Extract the (x, y) coordinate from the center of the cell holding the provided text.  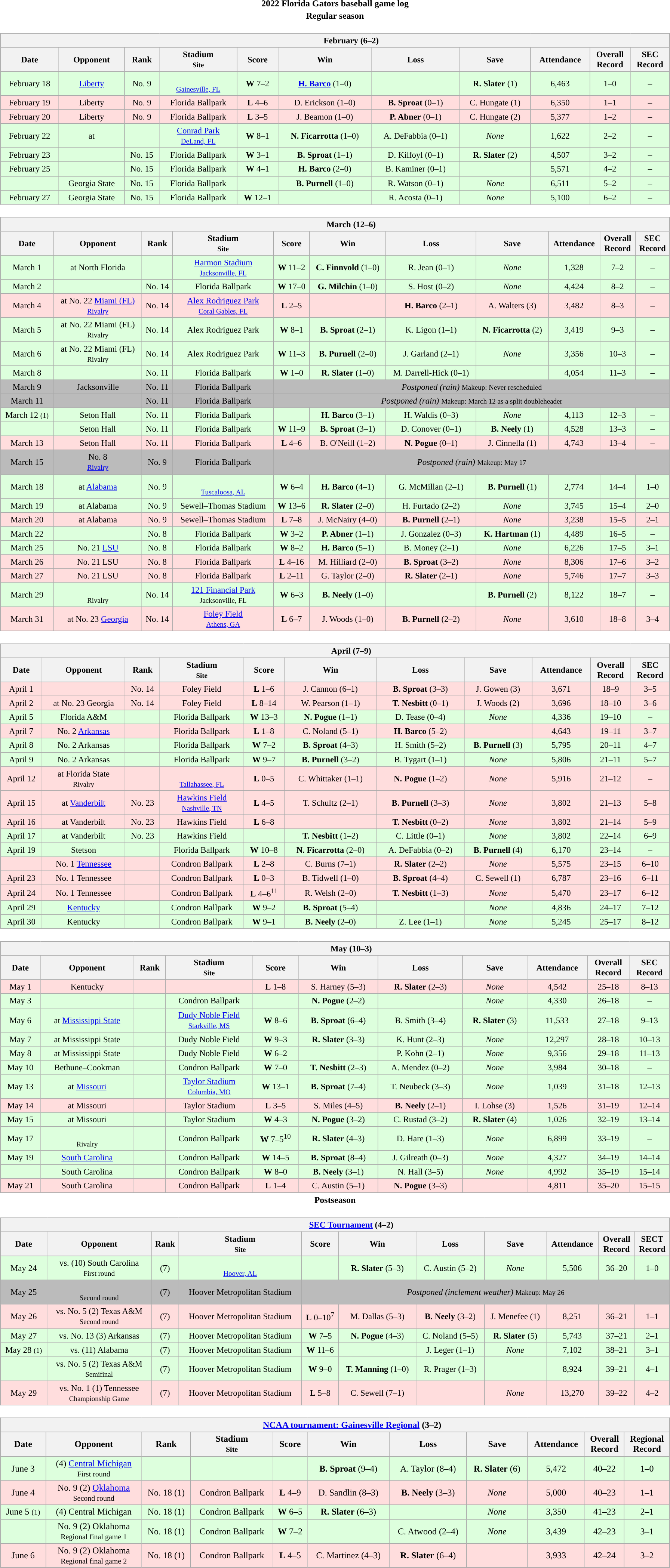
20–11 (611, 745)
4,054 (574, 373)
L 4–611 (264, 893)
R. Slater (2–1) (431, 576)
31–18 (608, 1086)
6–11 (651, 878)
L 0–5 (264, 779)
No. 9 (2) OklahomaSecond round (93, 1493)
B. Tidwell (1–0) (331, 878)
5,506 (572, 1268)
L 1–4 (276, 1186)
at Florida StateRivalry (83, 779)
4,424 (574, 286)
Second round (99, 1292)
1–2 (610, 117)
8,306 (574, 562)
B. Neely (1–0) (348, 595)
February 19 (30, 103)
17–7 (618, 576)
Jacksonville (98, 387)
J. Leger (1–1) (450, 1350)
19–10 (611, 717)
B. Tygart (1–1) (420, 759)
Florida A&M (83, 717)
7–12 (651, 908)
5,795 (561, 745)
April 5 (21, 717)
10–13 (649, 1039)
May 25 (24, 1292)
L 5–8 (320, 1393)
April 12 (21, 779)
C. Hungate (1) (495, 103)
R. Prager (1–3) (450, 1368)
3,238 (574, 519)
June 5 (1) (23, 1512)
4–1 (652, 1368)
25–18 (608, 987)
B. Sproat (4–3) (331, 745)
April 19 (21, 850)
B. Purnell (1–0) (325, 183)
9–13 (649, 1020)
B. Neely (2–0) (331, 922)
March 12 (1) (27, 415)
K. Hartman (1) (512, 534)
25–17 (611, 922)
26–18 (608, 1001)
W 6–5 (290, 1512)
T. Nesbitt (2–3) (338, 1067)
5,470 (561, 893)
W 8–2 (292, 547)
March 20 (27, 519)
N. Pogue (1–1) (331, 717)
May 27 (24, 1336)
W 8–6 (276, 1020)
A. DeFabbia (0–1) (416, 136)
35–19 (608, 1172)
W 6–2 (276, 1053)
5,000 (556, 1493)
March 26 (27, 562)
S. Miles (4–5) (338, 1105)
3–6 (651, 703)
B. Sproat (6–4) (338, 1020)
J. McNairy (4–0) (348, 519)
March 27 (27, 576)
W 8–0 (276, 1172)
April 17 (21, 836)
May 6 (20, 1020)
W 4–1 (258, 169)
vs. No. 5 (2) Texas A&MSecond round (99, 1316)
3–4 (652, 619)
B. Kaminer (0–1) (416, 169)
P. Kohn (2–1) (420, 1053)
W 12–1 (258, 197)
A. DeFabbia (0–2) (420, 850)
23–17 (611, 893)
B. Sproat (0–1) (416, 103)
6–12 (651, 893)
L 0–107 (320, 1316)
J. Gilreath (0–3) (420, 1158)
18–8 (618, 619)
W 3–2 (292, 534)
B. Purnell (2–1) (431, 519)
R. Slater (5–3) (377, 1268)
March 18 (27, 487)
W 3–1 (258, 155)
L 6–7 (292, 619)
L 4–16 (292, 562)
A. Taylor (8–4) (428, 1469)
C. Austin (5–2) (450, 1268)
6,511 (560, 183)
17–6 (618, 562)
B. Sproat (1–1) (325, 155)
March 22 (27, 534)
21–12 (611, 779)
18–10 (611, 703)
3–7 (651, 731)
8–2 (618, 286)
5–9 (651, 822)
16–5 (618, 534)
42–24 (605, 1555)
36–20 (617, 1268)
35–20 (608, 1186)
R. Slater (3) (495, 1020)
April 15 (21, 803)
L 4–9 (290, 1493)
R. Slater (6) (497, 1469)
C. Atwood (2–4) (428, 1531)
33–19 (608, 1138)
May 15 (20, 1120)
C. Sewell (1) (498, 878)
W 11–6 (320, 1350)
D. Conover (0–1) (431, 429)
J. Beamon (1–0) (325, 117)
17–5 (618, 547)
C. Sewell (7–1) (377, 1393)
vs. (10) South CarolinaFirst round (99, 1268)
5,245 (561, 922)
6–9 (651, 836)
N. Pogue (4–3) (377, 1336)
31–19 (608, 1105)
W 13–1 (276, 1086)
1,526 (557, 1105)
C. Burns (7–1) (331, 864)
D. Hare (1–3) (420, 1138)
4,330 (557, 1001)
21–11 (611, 759)
8,122 (574, 595)
C. Hungate (2) (495, 117)
H. Barco (3–1) (348, 415)
W 9–1 (264, 922)
40–23 (605, 1493)
C. Noland (5–5) (450, 1336)
at North Florida (98, 268)
8–3 (618, 306)
W 1–0 (292, 373)
B. Money (2–1) (431, 547)
March 25 (27, 547)
W 13–3 (264, 717)
R. Slater (6–4) (428, 1555)
T. Nesbitt (1–2) (331, 836)
B. Neely (2–1) (420, 1105)
K. Ligon (1–1) (431, 330)
H. Barco (5–2) (420, 731)
4,113 (574, 415)
G. Taylor (2–0) (348, 576)
R. Slater (1–0) (348, 373)
L 8–14 (264, 703)
Z. Lee (1–1) (420, 922)
C. Austin (5–1) (338, 1186)
41–23 (605, 1512)
6,463 (560, 84)
May 3 (20, 1001)
3,419 (574, 330)
5–2 (610, 183)
H. Barco (1–0) (325, 84)
H. Barco (2–1) (431, 306)
June 6 (23, 1555)
B. Sproat (8–4) (338, 1158)
3,671 (561, 689)
W 7–0 (276, 1067)
W 6–4 (292, 487)
March 29 (27, 595)
2,774 (574, 487)
5,100 (560, 197)
May 14 (20, 1105)
March 19 (27, 506)
9–3 (618, 330)
23–16 (611, 878)
May 19 (20, 1158)
C. Rustad (3–2) (420, 1120)
8,251 (572, 1316)
9,356 (557, 1053)
W 9–2 (264, 908)
4,643 (561, 731)
B. Sproat (2–1) (348, 330)
23–15 (611, 864)
B. Purnell (2–0) (348, 354)
March 9 (27, 387)
D. Kilfoyl (0–1) (416, 155)
May 21 (20, 1186)
15–14 (649, 1172)
H. Waldis (0–3) (431, 415)
4,489 (574, 534)
121 Financial ParkJacksonville, FL (223, 595)
Taylor StadiumColumbia, MO (209, 1086)
May 13 (20, 1086)
Tallahassee, FL (202, 779)
May 7 (20, 1039)
W 9–0 (320, 1368)
W 7–5 (320, 1336)
3–5 (651, 689)
R. Slater (2–0) (348, 506)
C. Finnvold (1–0) (348, 268)
5,806 (561, 759)
D. Sandlin (8–3) (348, 1493)
8,924 (572, 1368)
11–13 (649, 1053)
13–14 (649, 1120)
10–3 (618, 354)
J. Woods (2) (498, 703)
5,377 (560, 117)
6–2 (610, 197)
M. Hilliard (2–0) (348, 562)
5,746 (574, 576)
(4) Central Michigan (93, 1512)
March 5 (27, 330)
J. Cinnella (1) (512, 443)
Bethune–Cookman (87, 1067)
37–21 (617, 1336)
April 30 (21, 922)
N. Hall (3–5) (420, 1172)
March 4 (27, 306)
6,226 (574, 547)
6,350 (560, 103)
R. Slater (4–3) (338, 1138)
4,992 (557, 1172)
3,439 (556, 1531)
14–4 (618, 487)
H. Smith (5–2) (420, 745)
L 0–3 (264, 878)
34–19 (608, 1158)
March (12–6) (335, 224)
May 24 (24, 1268)
4,811 (557, 1186)
B. Purnell (4) (498, 850)
D. Tease (0–4) (420, 717)
J. Gonzalez (0–3) (431, 534)
SEC Tournament (4–2) (335, 1225)
23–14 (611, 850)
B. Sproat (9–4) (348, 1469)
4,528 (574, 429)
February (6–2) (335, 40)
N. Ficarrotta (1–0) (325, 136)
18–9 (611, 689)
RegionalRecord (647, 1444)
B. Sproat (3–1) (348, 429)
May 17 (20, 1138)
3,984 (557, 1067)
K. Hunt (2–3) (420, 1039)
B. Purnell (2) (512, 595)
Hawkins FieldNashville, TN (202, 803)
J. Woods (1–0) (348, 619)
38–21 (617, 1350)
Gainesville, FL (198, 84)
(4) Central MichiganFirst round (93, 1469)
W 11–9 (292, 429)
A. Mendez (0–2) (420, 1067)
G. McMillan (2–1) (431, 487)
T. Schultz (2–1) (331, 803)
12–13 (649, 1086)
R. Jean (0–1) (431, 268)
1,026 (557, 1120)
Postponed (rain) Makeup: Never rescheduled (472, 387)
5,571 (560, 169)
40–22 (605, 1469)
at (92, 136)
21–14 (611, 822)
3,610 (574, 619)
5–8 (651, 803)
R. Slater (2) (495, 155)
4,542 (557, 987)
3,696 (561, 703)
R. Slater (3–3) (338, 1039)
NCAA tournament: Gainesville Regional (3–2) (335, 1425)
1,622 (560, 136)
5,472 (556, 1469)
C. Noland (5–1) (331, 731)
P. Abner (1–1) (348, 534)
19–11 (611, 731)
March 13 (27, 443)
27–18 (608, 1020)
6–10 (651, 864)
11–3 (618, 373)
15–4 (618, 506)
R. Slater (2–3) (420, 987)
36–21 (617, 1316)
3,482 (574, 306)
24–17 (611, 908)
7,102 (572, 1350)
I. Lohse (3) (495, 1105)
February 25 (30, 169)
Postponed (inclement weather) Makeup: May 26 (485, 1292)
P. Abner (0–1) (416, 117)
R. Acosta (0–1) (416, 197)
T. Nesbitt (0–1) (420, 703)
2–2 (610, 136)
4–7 (651, 745)
3,350 (556, 1512)
G. Milchin (1–0) (348, 286)
vs. No. 5 (2) Texas A&MSemifinal (99, 1368)
No. 9 (2) OklahomaRegional final game 2 (93, 1555)
6,899 (557, 1138)
Harmon StadiumJacksonville, FL (223, 268)
D. Erickson (1–0) (325, 103)
3,933 (556, 1555)
B. Smith (3–4) (420, 1020)
3,356 (574, 354)
14–14 (649, 1158)
W 6–3 (292, 595)
6,170 (561, 850)
R. Slater (6–3) (348, 1512)
W 4–3 (276, 1120)
R. Slater (2–2) (420, 864)
W 11–3 (292, 354)
30–18 (608, 1067)
vs. No. 13 (3) Arkansas (99, 1336)
Postponed (rain) Makeup: May 17 (472, 462)
Dudy Noble FieldStarkville, MS (209, 1020)
April 9 (21, 759)
5,743 (572, 1336)
R. Watson (0–1) (416, 183)
J. Gowen (3) (498, 689)
B. Neely (3–3) (428, 1493)
W 10–8 (264, 850)
M. Darrell-Hick (0–1) (431, 373)
T. Nesbitt (1–3) (420, 893)
42–23 (605, 1531)
B. Neely (3–1) (338, 1172)
M. Dallas (5–3) (377, 1316)
April (7–9) (335, 651)
H. Barco (5–1) (348, 547)
4,507 (560, 155)
A. Walters (3) (512, 306)
13,270 (572, 1393)
June 3 (23, 1469)
N. Pogue (0–1) (431, 443)
3–3 (652, 576)
T. Neubeck (3–3) (420, 1086)
5,916 (561, 779)
May 26 (24, 1316)
No. 8 Rivalry (98, 462)
April 29 (21, 908)
April 16 (21, 822)
May 10 (20, 1067)
12–3 (618, 415)
Alex Rodriguez ParkCoral Gables, FL (223, 306)
W 17–0 (292, 286)
W. Pearson (1–1) (331, 703)
C. Martinez (4–3) (348, 1555)
18–7 (618, 595)
1,328 (574, 268)
B. Sproat (7–4) (338, 1086)
March 1 (27, 268)
February 27 (30, 197)
B. Purnell (3–2) (331, 759)
L 2–8 (264, 864)
39–22 (617, 1393)
W 14–5 (276, 1158)
Hoover, AL (240, 1268)
N. Pogue (3–3) (420, 1186)
February 23 (30, 155)
J. Garland (2–1) (431, 354)
March 11 (27, 401)
February 22 (30, 136)
5–7 (651, 759)
B. Purnell (1) (512, 487)
H. Barco (2–0) (325, 169)
1,039 (557, 1086)
vs. No. 1 (1) TennesseeChampionship Game (99, 1393)
Postponed (rain) Makeup: March 12 as a split doubleheader (472, 401)
C. Little (0–1) (420, 836)
R. Slater (4) (495, 1120)
R. Welsh (2–0) (331, 893)
13–4 (618, 443)
3,745 (574, 506)
B. Sproat (3–3) (420, 689)
May 1 (20, 987)
B. Sproat (4–4) (420, 878)
Conrad ParkDeLand, FL (198, 136)
12–14 (649, 1105)
May (10–3) (335, 949)
April 2 (21, 703)
4,336 (561, 717)
W 9–7 (264, 759)
S. Harney (5–3) (338, 987)
Tuscaloosa, AL (223, 487)
April 7 (21, 731)
B. Purnell (3) (498, 745)
April 23 (21, 878)
12,297 (557, 1039)
February 20 (30, 117)
N. Pogue (2–2) (338, 1001)
5,575 (561, 864)
28–18 (608, 1039)
39–21 (617, 1368)
B. Neely (3–2) (450, 1316)
8–12 (651, 922)
Foley FieldAthens, GA (223, 619)
April 24 (21, 893)
R. Slater (5) (515, 1336)
21–13 (611, 803)
29–18 (608, 1053)
11,533 (557, 1020)
32–19 (608, 1120)
March 31 (27, 619)
March 8 (27, 373)
March 2 (27, 286)
7–2 (618, 268)
N. Pogue (3–2) (338, 1120)
8–13 (649, 987)
May 29 (24, 1393)
L 1–6 (264, 689)
May 8 (20, 1053)
T. Manning (1–0) (377, 1368)
13–3 (618, 429)
W 13–6 (292, 506)
15–15 (649, 1186)
15–5 (618, 519)
6,787 (561, 878)
April 8 (21, 745)
March 15 (27, 462)
L 7–8 (292, 519)
SECTRecord (652, 1244)
W 7–510 (276, 1138)
March 6 (27, 354)
2–0 (652, 506)
22–14 (611, 836)
Stetson (83, 850)
February 18 (30, 84)
C. Whittaker (1–1) (331, 779)
B. Purnell (2–2) (431, 619)
B. Purnell (3–3) (420, 803)
June 4 (23, 1493)
L 2–5 (292, 306)
H. Barco (4–1) (348, 487)
vs. (11) Alabama (99, 1350)
4,327 (557, 1158)
4,836 (561, 908)
N. Ficarrotta (2) (512, 330)
B. Neely (1) (512, 429)
T. Nesbitt (0–2) (420, 822)
N. Ficarrotta (2–0) (331, 850)
H. Furtado (2–2) (431, 506)
4,743 (574, 443)
L 6–8 (264, 822)
B. Sproat (3–2) (431, 562)
R. Slater (1) (495, 84)
N. Pogue (1–2) (420, 779)
B. O'Neill (1–2) (348, 443)
W 11–2 (292, 268)
W 9–3 (276, 1039)
B. Sproat (5–4) (331, 908)
S. Host (0–2) (431, 286)
April 1 (21, 689)
L 2–11 (292, 576)
J. Cannon (6–1) (331, 689)
May 28 (1) (24, 1350)
No. 9 (2) OklahomaRegional final game 1 (93, 1531)
J. Menefee (1) (515, 1316)
